Determine the [x, y] coordinate at the center of the cell enclosing the given text.  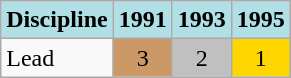
1 [260, 58]
Discipline [57, 20]
1993 [202, 20]
2 [202, 58]
1991 [142, 20]
Lead [57, 58]
3 [142, 58]
1995 [260, 20]
